From the cell containing the given text, extract its center point as (x, y) coordinate. 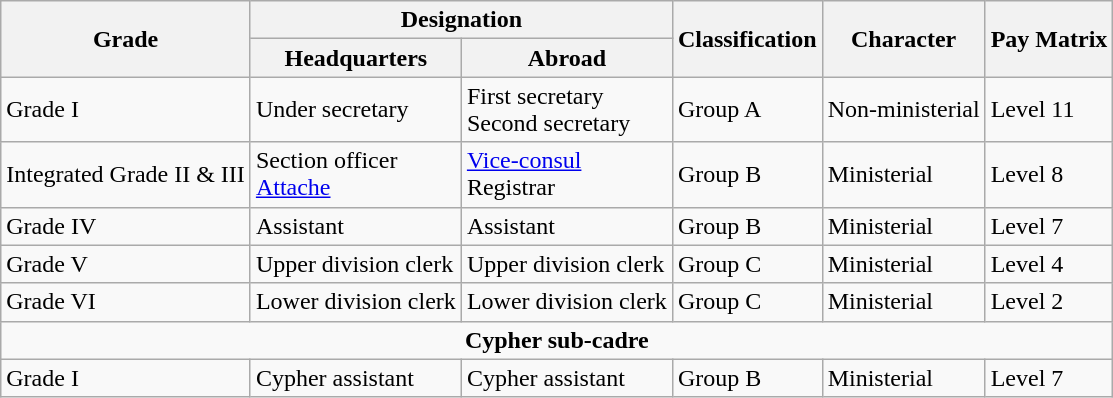
Character (904, 39)
Grade VI (126, 302)
Under secretary (356, 110)
Level 8 (1049, 174)
Section officerAttache (356, 174)
Grade (126, 39)
Vice-consulRegistrar (566, 174)
Integrated Grade II & III (126, 174)
Classification (747, 39)
Level 2 (1049, 302)
First secretarySecond secretary (566, 110)
Grade IV (126, 226)
Abroad (566, 58)
Level 11 (1049, 110)
Group A (747, 110)
Pay Matrix (1049, 39)
Cypher sub-cadre (557, 340)
Headquarters (356, 58)
Designation (461, 20)
Grade V (126, 264)
Level 4 (1049, 264)
Non-ministerial (904, 110)
